For the text-containing cell, return its midpoint in (x, y) coordinate format. 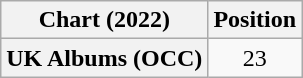
23 (255, 58)
Chart (2022) (104, 20)
Position (255, 20)
UK Albums (OCC) (104, 58)
